Identify which cell holds the provided text, then report its [x, y] central coordinate. 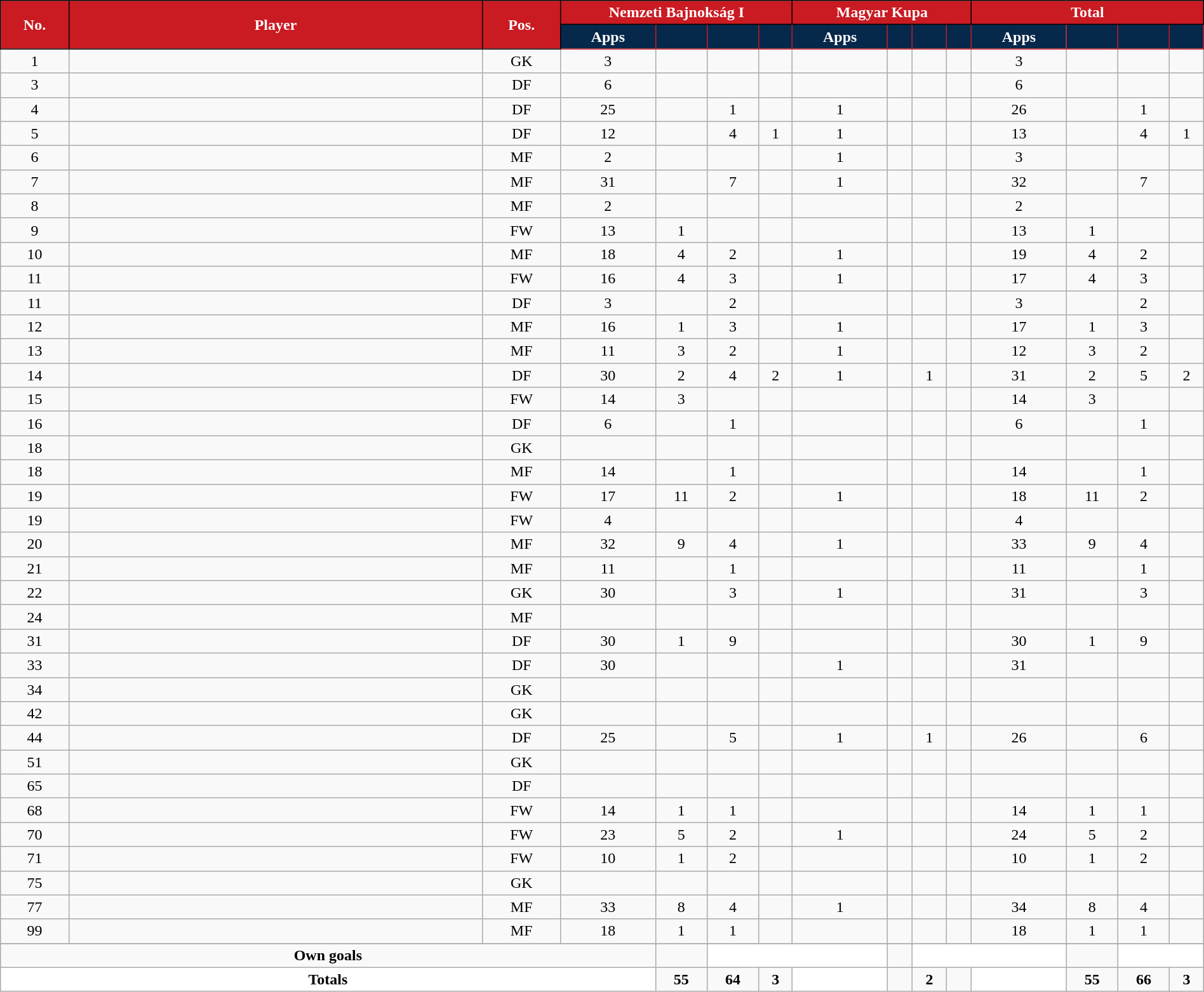
75 [35, 883]
71 [35, 859]
22 [35, 593]
99 [35, 931]
77 [35, 907]
Own goals [328, 955]
Nemzeti Bajnokság I [677, 13]
Pos. [522, 25]
20 [35, 544]
64 [733, 979]
42 [35, 714]
44 [35, 738]
68 [35, 810]
66 [1143, 979]
23 [608, 834]
No. [35, 25]
70 [35, 834]
51 [35, 762]
Player [276, 25]
Totals [328, 979]
Total [1087, 13]
15 [35, 399]
Magyar Kupa [882, 13]
65 [35, 786]
21 [35, 568]
